Find where the given text appears and provide that cell's center as (X, Y) coordinate. 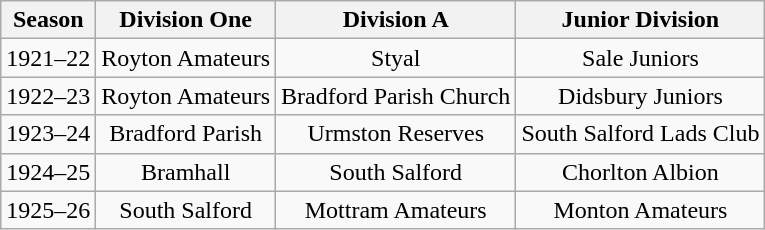
Junior Division (640, 20)
Division A (396, 20)
Division One (186, 20)
Monton Amateurs (640, 210)
South Salford Lads Club (640, 134)
1925–26 (48, 210)
Chorlton Albion (640, 172)
Bramhall (186, 172)
Styal (396, 58)
Bradford Parish Church (396, 96)
Didsbury Juniors (640, 96)
Mottram Amateurs (396, 210)
1924–25 (48, 172)
1923–24 (48, 134)
Season (48, 20)
Bradford Parish (186, 134)
1922–23 (48, 96)
1921–22 (48, 58)
Urmston Reserves (396, 134)
Sale Juniors (640, 58)
